Scan for the cell matching the given text and deliver its (X, Y) coordinate at center. 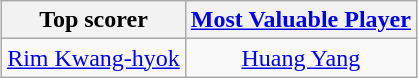
Most Valuable Player (300, 20)
Huang Yang (300, 58)
Top scorer (94, 20)
Rim Kwang-hyok (94, 58)
